Locate the cell with the specified text and output its [x, y] center coordinate. 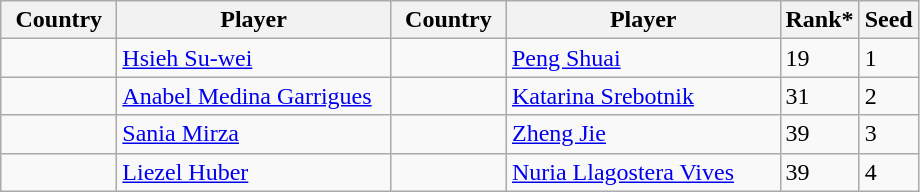
Rank* [820, 20]
Seed [888, 20]
Sania Mirza [254, 134]
Peng Shuai [643, 58]
2 [888, 96]
3 [888, 134]
1 [888, 58]
Liezel Huber [254, 172]
19 [820, 58]
Nuria Llagostera Vives [643, 172]
31 [820, 96]
Zheng Jie [643, 134]
Anabel Medina Garrigues [254, 96]
Hsieh Su-wei [254, 58]
Katarina Srebotnik [643, 96]
4 [888, 172]
